Find where the given text appears and provide that cell's center as [X, Y] coordinate. 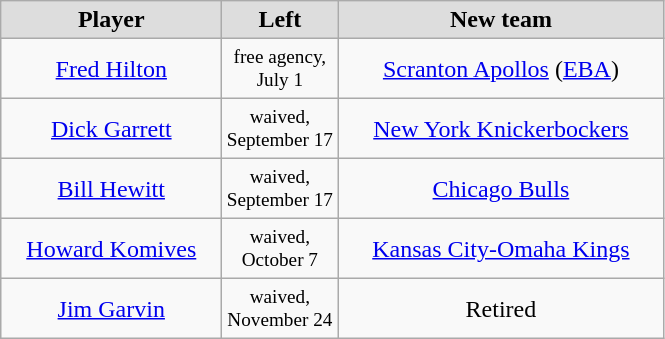
Fred Hilton [112, 69]
Kansas City-Omaha Kings [501, 249]
Dick Garrett [112, 129]
Chicago Bulls [501, 189]
Howard Komives [112, 249]
waived, October 7 [280, 249]
free agency, July 1 [280, 69]
New team [501, 20]
Left [280, 20]
New York Knickerbockers [501, 129]
Bill Hewitt [112, 189]
Jim Garvin [112, 309]
waived, November 24 [280, 309]
Retired [501, 309]
Player [112, 20]
Scranton Apollos (EBA) [501, 69]
